Determine the (X, Y) coordinate at the center of the cell enclosing the given text.  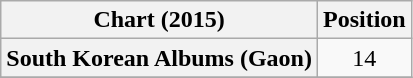
South Korean Albums (Gaon) (160, 58)
14 (364, 58)
Position (364, 20)
Chart (2015) (160, 20)
